Output the (x, y) coordinate of the center of the cell containing the given text.  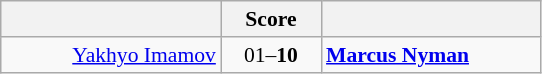
Score (271, 19)
Yakhyo Imamov (111, 55)
01–10 (271, 55)
Marcus Nyman (431, 55)
